Extract the (x, y) coordinate from the center of the cell holding the provided text.  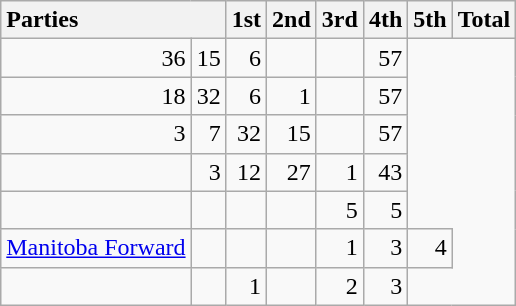
5th (430, 20)
12 (246, 172)
4 (430, 248)
43 (385, 172)
27 (292, 172)
4th (385, 20)
7 (208, 134)
36 (96, 58)
Total (484, 20)
1st (246, 20)
3rd (340, 20)
2 (340, 286)
Parties (114, 20)
18 (96, 96)
Manitoba Forward (96, 248)
2nd (292, 20)
